Identify which cell holds the provided text, then report its (x, y) central coordinate. 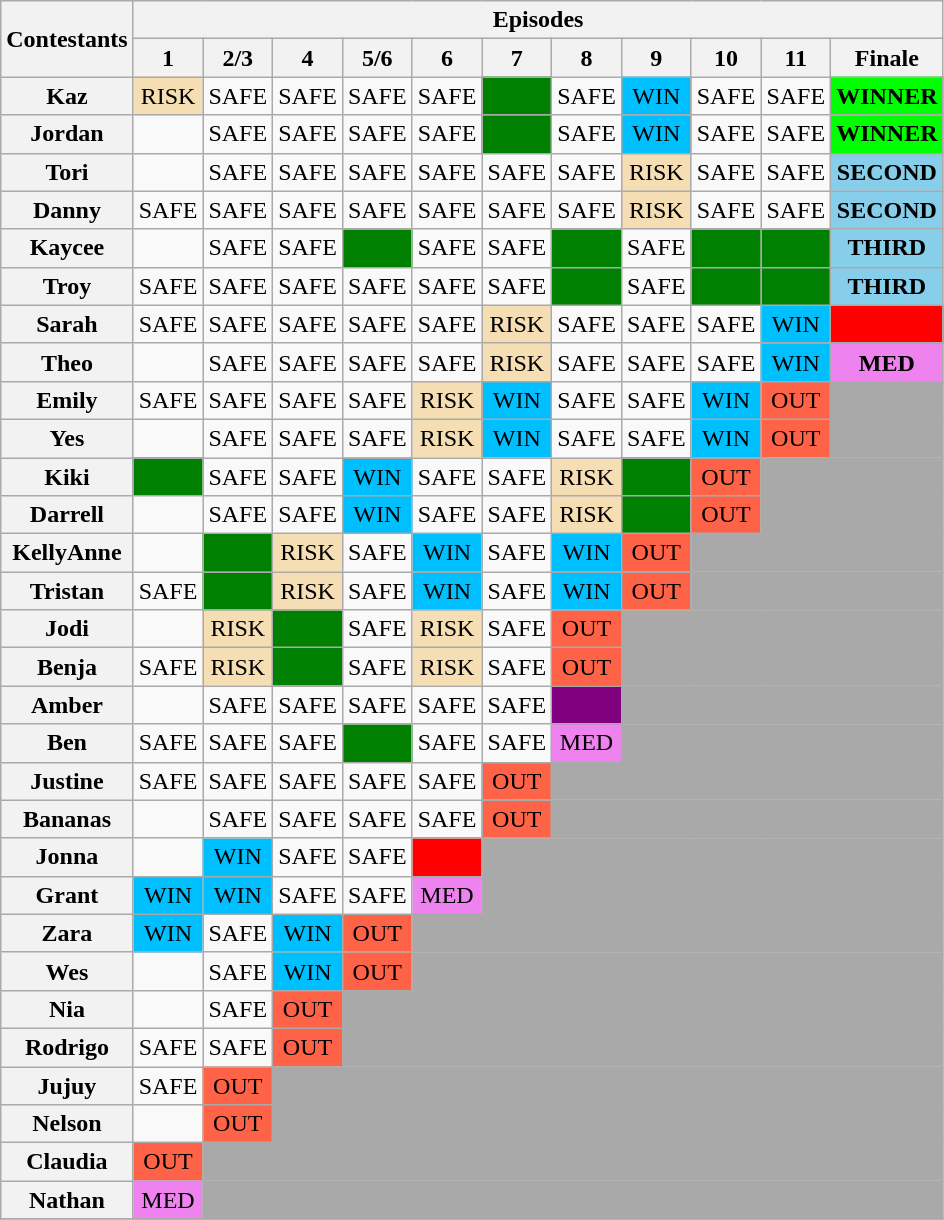
Tristan (67, 591)
Benja (67, 667)
Kaycee (67, 248)
Emily (67, 400)
Ben (67, 743)
8 (587, 58)
10 (726, 58)
Episodes (538, 20)
Zara (67, 933)
Tori (67, 172)
Rodrigo (67, 1047)
Contestants (67, 39)
7 (517, 58)
Jordan (67, 134)
Nathan (67, 1200)
Jodi (67, 629)
Claudia (67, 1162)
11 (796, 58)
9 (656, 58)
Grant (67, 895)
Darrell (67, 515)
Nelson (67, 1124)
2/3 (238, 58)
Kiki (67, 477)
Jonna (67, 857)
Jujuy (67, 1085)
5/6 (377, 58)
Nia (67, 1009)
Justine (67, 781)
Finale (887, 58)
Amber (67, 705)
1 (168, 58)
KellyAnne (67, 553)
Danny (67, 210)
Bananas (67, 819)
4 (308, 58)
Sarah (67, 324)
6 (447, 58)
Kaz (67, 96)
Wes (67, 971)
Yes (67, 438)
Troy (67, 286)
Theo (67, 362)
